Return [X, Y] of the center of cell containing provided text 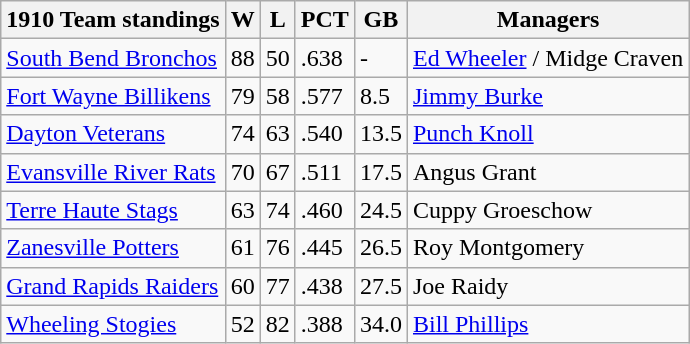
Punch Knoll [548, 134]
1910 Team standings [113, 20]
Roy Montgomery [548, 248]
.460 [324, 210]
Zanesville Potters [113, 248]
Bill Phillips [548, 324]
Ed Wheeler / Midge Craven [548, 58]
L [278, 20]
Evansville River Rats [113, 172]
W [242, 20]
.445 [324, 248]
.388 [324, 324]
50 [278, 58]
34.0 [380, 324]
76 [278, 248]
Managers [548, 20]
88 [242, 58]
Angus Grant [548, 172]
.438 [324, 286]
- [380, 58]
.511 [324, 172]
13.5 [380, 134]
Dayton Veterans [113, 134]
70 [242, 172]
61 [242, 248]
67 [278, 172]
52 [242, 324]
South Bend Bronchos [113, 58]
Cuppy Groeschow [548, 210]
.540 [324, 134]
17.5 [380, 172]
79 [242, 96]
26.5 [380, 248]
Joe Raidy [548, 286]
Grand Rapids Raiders [113, 286]
Jimmy Burke [548, 96]
PCT [324, 20]
82 [278, 324]
8.5 [380, 96]
.638 [324, 58]
60 [242, 286]
58 [278, 96]
Fort Wayne Billikens [113, 96]
24.5 [380, 210]
Terre Haute Stags [113, 210]
Wheeling Stogies [113, 324]
77 [278, 286]
.577 [324, 96]
27.5 [380, 286]
GB [380, 20]
